Locate the cell with the specified text and output its [X, Y] center coordinate. 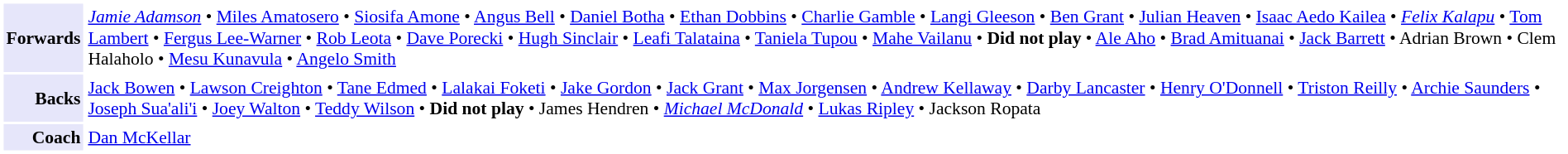
Dan McKellar [825, 137]
Backs [43, 98]
Forwards [43, 37]
Coach [43, 137]
